Output the (X, Y) coordinate of the center of the cell containing the given text.  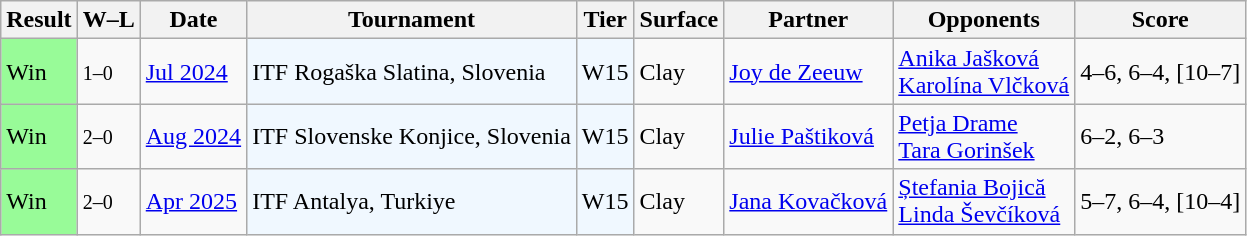
Anika Jašková Karolína Vlčková (984, 72)
Result (39, 20)
Date (193, 20)
Apr 2025 (193, 202)
Tier (605, 20)
Partner (808, 20)
ITF Slovenske Konjice, Slovenia (412, 136)
Julie Paštiková (808, 136)
Surface (679, 20)
Aug 2024 (193, 136)
Jul 2024 (193, 72)
Jana Kovačková (808, 202)
Petja Drame Tara Gorinšek (984, 136)
Score (1160, 20)
6–2, 6–3 (1160, 136)
5–7, 6–4, [10–4] (1160, 202)
W–L (108, 20)
Tournament (412, 20)
Ștefania Bojică Linda Ševčíková (984, 202)
1–0 (108, 72)
ITF Rogaška Slatina, Slovenia (412, 72)
4–6, 6–4, [10–7] (1160, 72)
Opponents (984, 20)
Joy de Zeeuw (808, 72)
ITF Antalya, Turkiye (412, 202)
